Find where the given text appears and provide that cell's center as (x, y) coordinate. 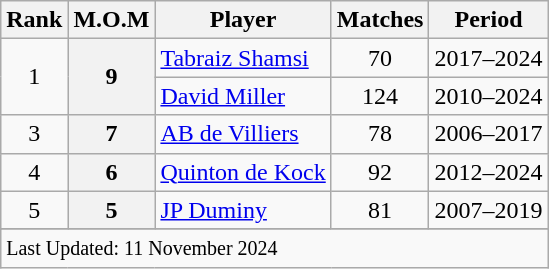
Rank (34, 20)
6 (112, 172)
9 (112, 77)
M.O.M (112, 20)
JP Duminy (243, 210)
David Miller (243, 96)
2006–2017 (488, 134)
Matches (380, 20)
4 (34, 172)
124 (380, 96)
Last Updated: 11 November 2024 (274, 248)
92 (380, 172)
81 (380, 210)
2017–2024 (488, 58)
Player (243, 20)
Tabraiz Shamsi (243, 58)
1 (34, 77)
Period (488, 20)
AB de Villiers (243, 134)
70 (380, 58)
78 (380, 134)
Quinton de Kock (243, 172)
2012–2024 (488, 172)
2007–2019 (488, 210)
3 (34, 134)
2010–2024 (488, 96)
7 (112, 134)
